From the cell containing the given text, extract its center point as [x, y] coordinate. 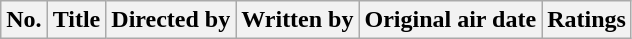
Written by [298, 20]
Title [76, 20]
No. [24, 20]
Original air date [450, 20]
Directed by [171, 20]
Ratings [587, 20]
